Determine the (x, y) coordinate at the center of the cell enclosing the given text.  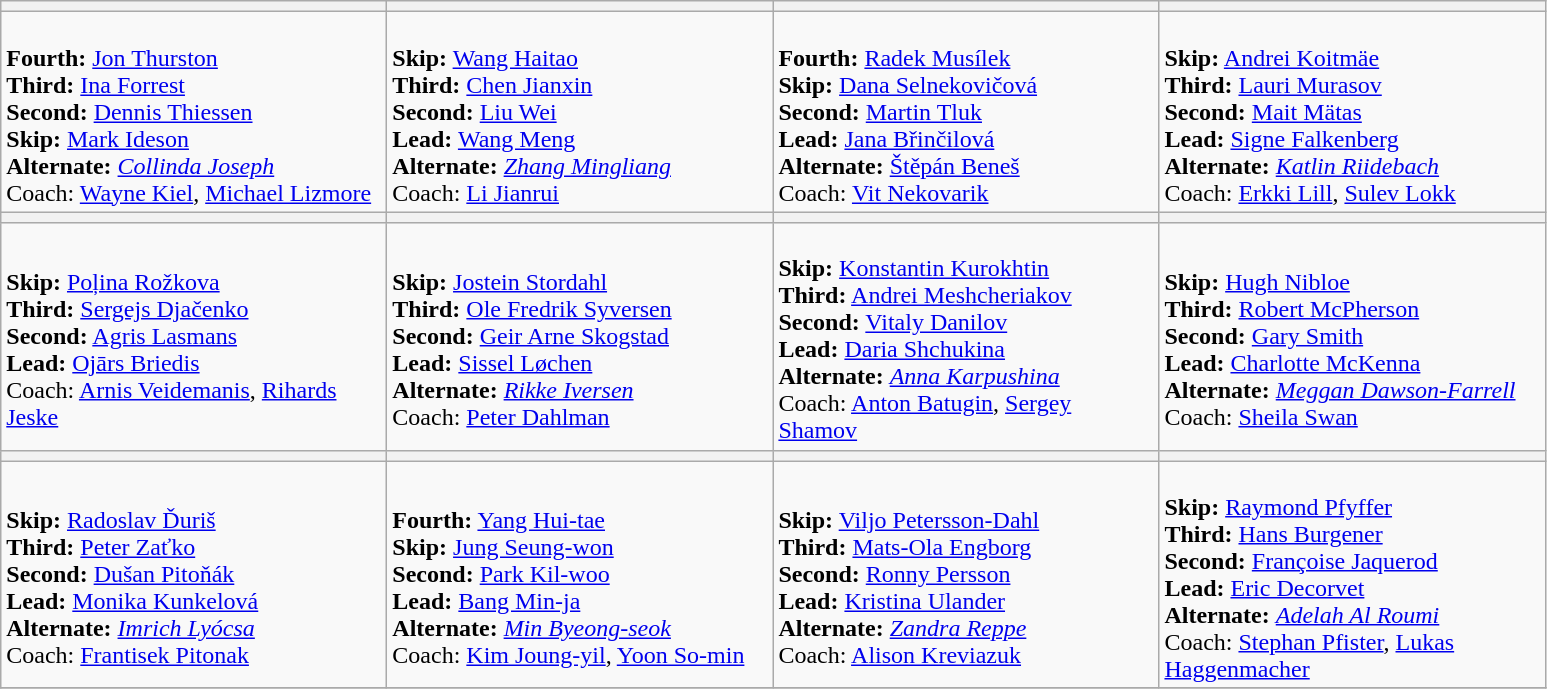
Fourth: Jon Thurston Third: Ina Forrest Second: Dennis Thiessen Skip: Mark Ideson Alternate: Collinda Joseph Coach: Wayne Kiel, Michael Lizmore (194, 112)
Fourth: Radek Musílek Skip: Dana Selnekovičová Second: Martin Tluk Lead: Jana Břinčilová Alternate: Štěpán Beneš Coach: Vit Nekovarik (966, 112)
Skip: Viljo Petersson-Dahl Third: Mats-Ola Engborg Second: Ronny Persson Lead: Kristina Ulander Alternate: Zandra Reppe Coach: Alison Kreviazuk (966, 574)
Skip: Radoslav Ďuriš Third: Peter Zaťko Second: Dušan Pitoňák Lead: Monika Kunkelová Alternate: Imrich Lyócsa Coach: Frantisek Pitonak (194, 574)
Skip: Andrei Koitmäe Third: Lauri Murasov Second: Mait Mätas Lead: Signe Falkenberg Alternate: Katlin Riidebach Coach: Erkki Lill, Sulev Lokk (1352, 112)
Skip: Hugh Nibloe Third: Robert McPherson Second: Gary Smith Lead: Charlotte McKenna Alternate: Meggan Dawson-Farrell Coach: Sheila Swan (1352, 336)
Skip: Poļina Rožkova Third: Sergejs Djačenko Second: Agris Lasmans Lead: Ojārs Briedis Coach: Arnis Veidemanis, Rihards Jeske (194, 336)
Fourth: Yang Hui-tae Skip: Jung Seung-won Second: Park Kil-woo Lead: Bang Min-ja Alternate: Min Byeong-seok Coach: Kim Joung-yil, Yoon So-min (580, 574)
Skip: Wang Haitao Third: Chen Jianxin Second: Liu Wei Lead: Wang Meng Alternate: Zhang Mingliang Coach: Li Jianrui (580, 112)
Skip: Jostein Stordahl Third: Ole Fredrik Syversen Second: Geir Arne Skogstad Lead: Sissel Løchen Alternate: Rikke Iversen Coach: Peter Dahlman (580, 336)
